Identify which cell holds the provided text, then report its (X, Y) central coordinate. 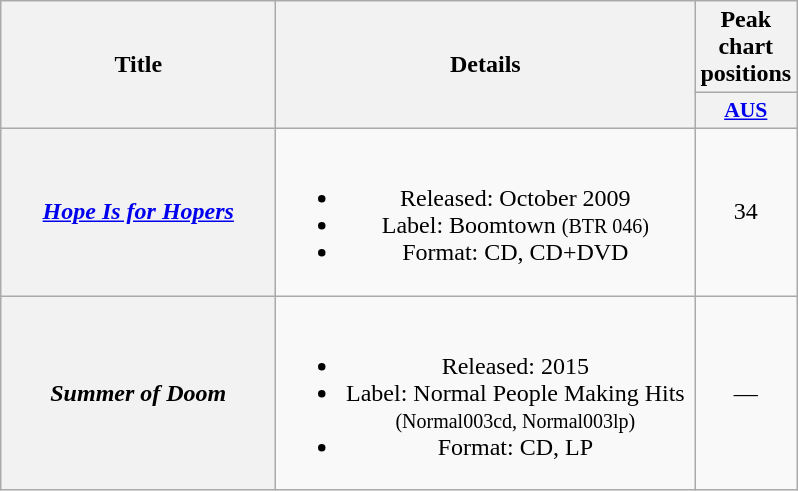
AUS (746, 111)
Peak chart positions (746, 47)
Released: 2015Label: Normal People Making Hits (Normal003cd, Normal003lp)Format: CD, LP (486, 393)
Title (138, 65)
Details (486, 65)
Hope Is for Hopers (138, 212)
Released: October 2009Label: Boomtown (BTR 046)Format: CD, CD+DVD (486, 212)
Summer of Doom (138, 393)
34 (746, 212)
— (746, 393)
